Capture the cell that displays the provided text and extract its (X, Y) central coordinate. 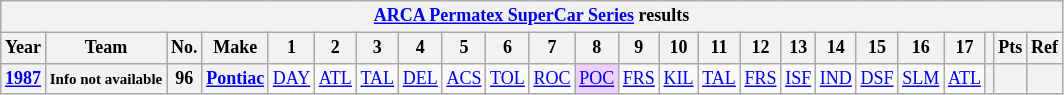
SLM (921, 78)
11 (719, 48)
KIL (678, 78)
8 (597, 48)
ISF (798, 78)
Year (24, 48)
14 (836, 48)
10 (678, 48)
IND (836, 78)
TOL (508, 78)
96 (184, 78)
5 (464, 48)
1987 (24, 78)
4 (420, 48)
Ref (1045, 48)
1 (291, 48)
17 (965, 48)
DSF (877, 78)
DAY (291, 78)
16 (921, 48)
Pontiac (236, 78)
Team (106, 48)
DEL (420, 78)
13 (798, 48)
6 (508, 48)
Pts (1010, 48)
9 (638, 48)
ACS (464, 78)
15 (877, 48)
ARCA Permatex SuperCar Series results (532, 16)
POC (597, 78)
Info not available (106, 78)
7 (552, 48)
12 (760, 48)
Make (236, 48)
No. (184, 48)
3 (377, 48)
ROC (552, 78)
2 (336, 48)
